From the cell containing the given text, extract its center point as (x, y) coordinate. 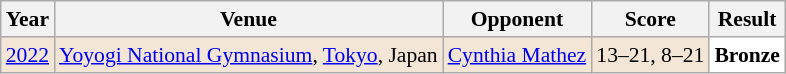
13–21, 8–21 (650, 55)
Yoyogi National Gymnasium, Tokyo, Japan (248, 55)
2022 (28, 55)
Venue (248, 19)
Opponent (518, 19)
Result (747, 19)
Bronze (747, 55)
Cynthia Mathez (518, 55)
Score (650, 19)
Year (28, 19)
